Extract the (x, y) coordinate from the center of the cell holding the provided text.  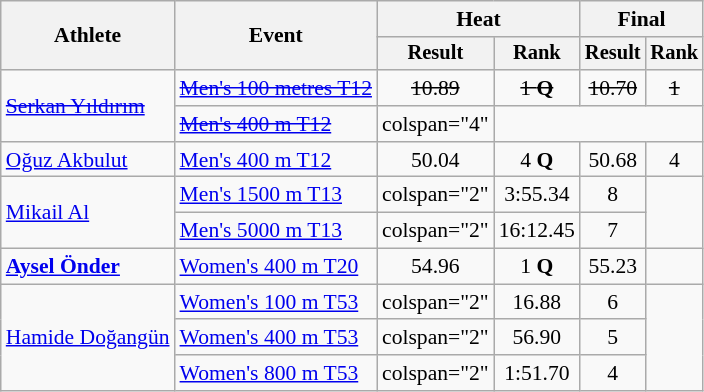
Women's 400 m T20 (276, 267)
3:55.34 (537, 195)
Men's 5000 m T13 (276, 231)
1 (675, 88)
50.04 (436, 160)
Final (642, 19)
Women's 800 m T53 (276, 373)
Hamide Doğangün (88, 338)
Heat (478, 19)
Aysel Önder (88, 267)
colspan="4" (436, 124)
Oğuz Akbulut (88, 160)
Event (276, 36)
Serkan Yıldırım (88, 106)
Men's 100 metres T12 (276, 88)
50.68 (613, 160)
7 (613, 231)
Mikail Al (88, 212)
6 (613, 302)
4 Q (537, 160)
5 (613, 338)
16:12.45 (537, 231)
Athlete (88, 36)
8 (613, 195)
54.96 (436, 267)
Men's 1500 m T13 (276, 195)
Women's 400 m T53 (276, 338)
1:51.70 (537, 373)
16.88 (537, 302)
56.90 (537, 338)
55.23 (613, 267)
Women's 100 m T53 (276, 302)
10.89 (436, 88)
10.70 (613, 88)
